Locate the cell with the specified text and output its (x, y) center coordinate. 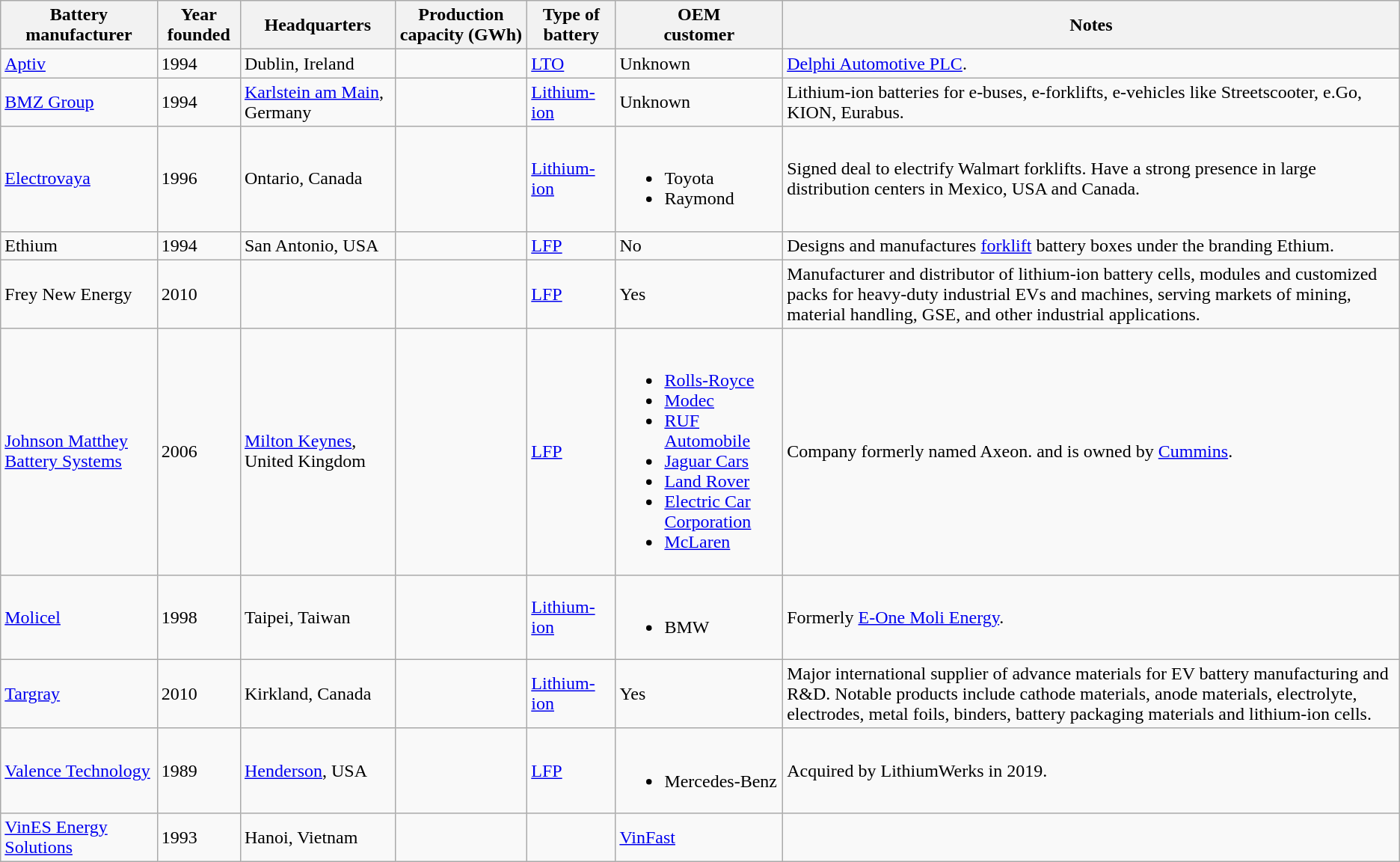
BMW (699, 617)
1996 (199, 179)
Kirkland, Canada (317, 694)
Mercedes-Benz (699, 771)
Lithium-ion batteries for e-buses, e-forklifts, e-vehicles like Streetscooter, e.Go, KION, Eurabus. (1092, 102)
Electrovaya (79, 179)
San Antonio, USA (317, 245)
LTO (571, 64)
Valence Technology (79, 771)
ToyotaRaymond (699, 179)
VinFast (699, 837)
Headquarters (317, 25)
Formerly E-One Moli Energy. (1092, 617)
Designs and manufactures forklift battery boxes under the branding Ethium. (1092, 245)
Battery manufacturer (79, 25)
1989 (199, 771)
Aptiv (79, 64)
Production capacity (GWh) (461, 25)
Type of battery (571, 25)
Targray (79, 694)
Delphi Automotive PLC. (1092, 64)
1993 (199, 837)
1998 (199, 617)
Rolls-RoyceModecRUF AutomobileJaguar CarsLand RoverElectric Car CorporationMcLaren (699, 452)
Frey New Energy (79, 294)
Signed deal to electrify Walmart forklifts. Have a strong presence in large distribution centers in Mexico, USA and Canada. (1092, 179)
Ethium (79, 245)
Notes (1092, 25)
Taipei, Taiwan (317, 617)
Milton Keynes, United Kingdom (317, 452)
BMZ Group (79, 102)
Ontario, Canada (317, 179)
Molicel (79, 617)
VinES Energy Solutions (79, 837)
Hanoi, Vietnam (317, 837)
Karlstein am Main, Germany (317, 102)
Henderson, USA (317, 771)
Johnson Matthey Battery Systems (79, 452)
No (699, 245)
OEMcustomer (699, 25)
Dublin, Ireland (317, 64)
Company formerly named Axeon. and is owned by Cummins. (1092, 452)
Acquired by LithiumWerks in 2019. (1092, 771)
Year founded (199, 25)
2006 (199, 452)
